Scan for the cell matching the given text and deliver its [x, y] coordinate at center. 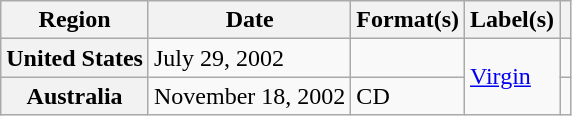
Date [249, 20]
Region [75, 20]
United States [75, 58]
Australia [75, 96]
Label(s) [512, 20]
November 18, 2002 [249, 96]
Virgin [512, 77]
July 29, 2002 [249, 58]
CD [408, 96]
Format(s) [408, 20]
